Return (x, y) of the center of cell containing provided text 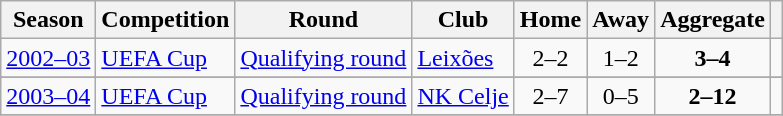
Aggregate (713, 20)
2–7 (550, 96)
2–12 (713, 96)
2–2 (550, 58)
Competition (166, 20)
NK Celje (463, 96)
Club (463, 20)
Home (550, 20)
Round (324, 20)
Leixões (463, 58)
3–4 (713, 58)
2002–03 (48, 58)
2003–04 (48, 96)
1–2 (621, 58)
Away (621, 20)
Season (48, 20)
0–5 (621, 96)
